For the text-containing cell, return its midpoint in [x, y] coordinate format. 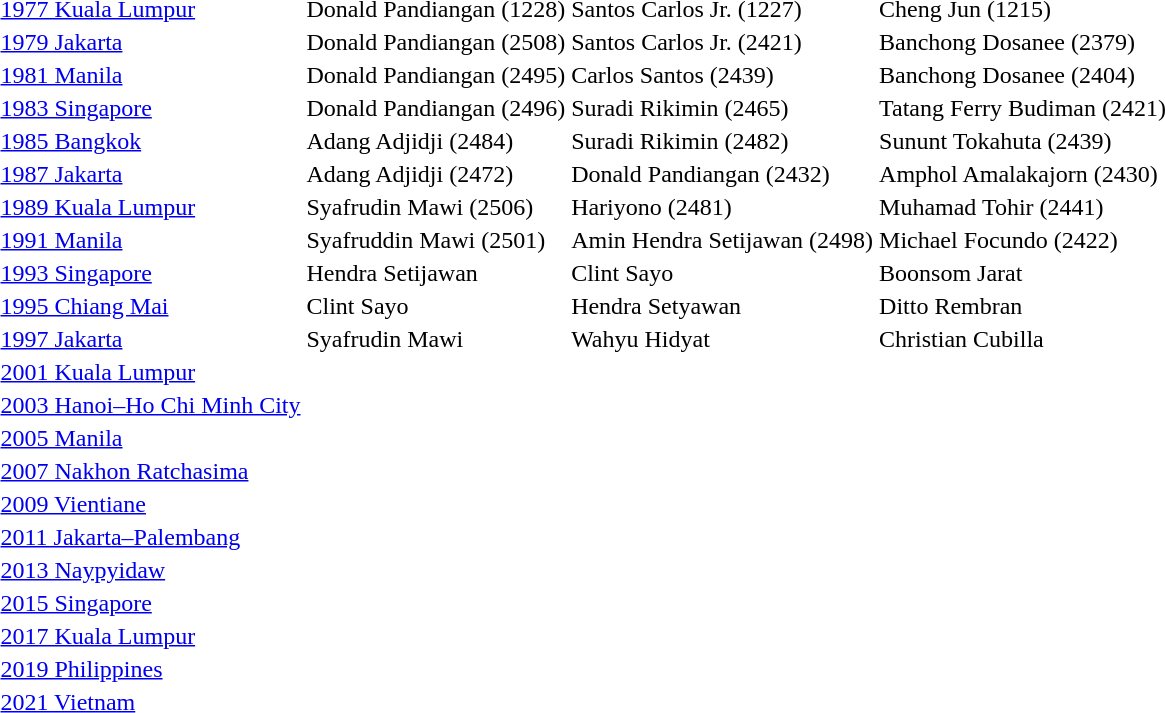
Donald Pandiangan (2495) [436, 75]
Carlos Santos (2439) [722, 75]
Syafruddin Mawi (2501) [436, 240]
Syafrudin Mawi [436, 339]
Suradi Rikimin (2465) [722, 108]
Donald Pandiangan (2496) [436, 108]
Hendra Setyawan [722, 306]
Donald Pandiangan (2432) [722, 174]
Santos Carlos Jr. (2421) [722, 42]
Syafrudin Mawi (2506) [436, 207]
Hariyono (2481) [722, 207]
Donald Pandiangan (2508) [436, 42]
Adang Adjidji (2484) [436, 141]
Suradi Rikimin (2482) [722, 141]
Amin Hendra Setijawan (2498) [722, 240]
Hendra Setijawan [436, 273]
Wahyu Hidyat [722, 339]
Adang Adjidji (2472) [436, 174]
